Return (x, y) of the center of cell containing provided text 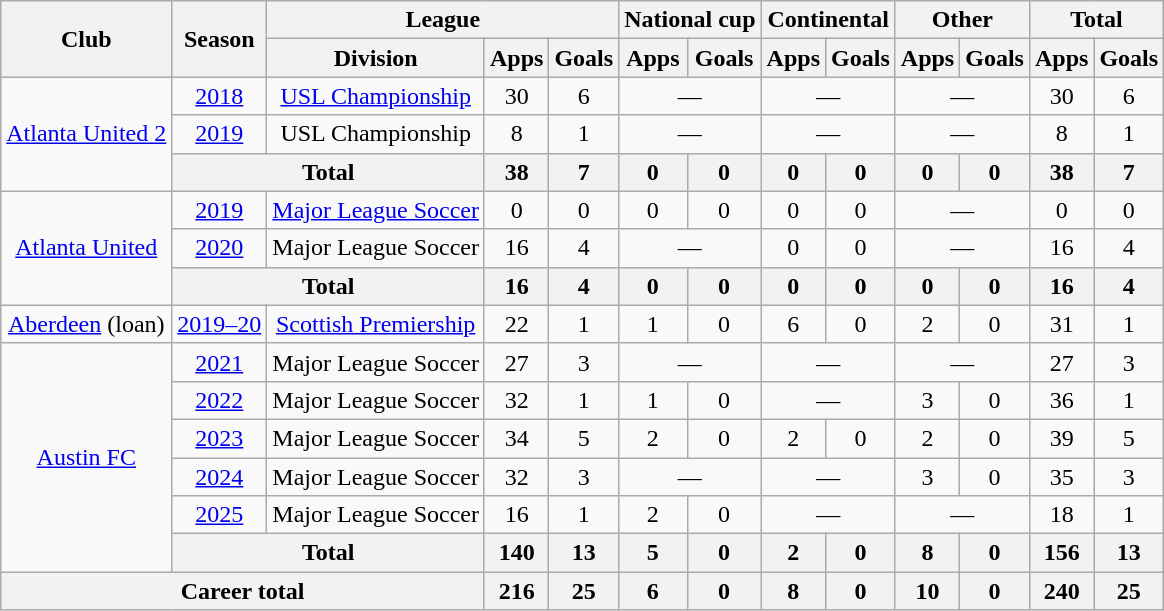
35 (1061, 477)
National cup (690, 20)
Aberdeen (loan) (86, 324)
18 (1061, 515)
Division (376, 58)
Atlanta United (86, 248)
2022 (220, 400)
Career total (243, 591)
Atlanta United 2 (86, 134)
Club (86, 39)
240 (1061, 591)
Scottish Premiership (376, 324)
156 (1061, 553)
League (443, 20)
10 (927, 591)
2020 (220, 248)
39 (1061, 438)
Season (220, 39)
2021 (220, 362)
2023 (220, 438)
2024 (220, 477)
2018 (220, 96)
Austin FC (86, 457)
2025 (220, 515)
Other (962, 20)
34 (516, 438)
2019–20 (220, 324)
31 (1061, 324)
22 (516, 324)
Continental (828, 20)
216 (516, 591)
140 (516, 553)
36 (1061, 400)
